Capture the cell that displays the provided text and extract its (X, Y) central coordinate. 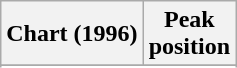
Peakposition (189, 34)
Chart (1996) (72, 34)
